From the cell containing the given text, extract its center point as [x, y] coordinate. 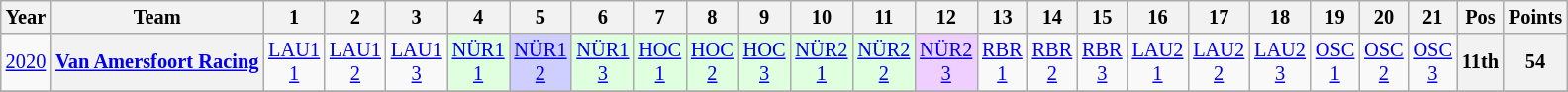
NÜR13 [602, 62]
3 [417, 17]
21 [1433, 17]
HOC2 [713, 62]
LAU23 [1280, 62]
HOC1 [659, 62]
OSC2 [1384, 62]
13 [1002, 17]
11 [883, 17]
LAU22 [1219, 62]
RBR2 [1052, 62]
19 [1334, 17]
Points [1535, 17]
8 [713, 17]
RBR3 [1102, 62]
14 [1052, 17]
4 [479, 17]
15 [1102, 17]
Van Amersfoort Racing [156, 62]
OSC3 [1433, 62]
11th [1481, 62]
LAU13 [417, 62]
7 [659, 17]
NÜR12 [540, 62]
NÜR23 [946, 62]
54 [1535, 62]
10 [822, 17]
Pos [1481, 17]
17 [1219, 17]
NÜR11 [479, 62]
20 [1384, 17]
HOC3 [764, 62]
LAU11 [294, 62]
LAU12 [355, 62]
NÜR22 [883, 62]
6 [602, 17]
9 [764, 17]
1 [294, 17]
NÜR21 [822, 62]
2 [355, 17]
OSC1 [1334, 62]
RBR1 [1002, 62]
LAU21 [1158, 62]
18 [1280, 17]
Year [26, 17]
5 [540, 17]
2020 [26, 62]
16 [1158, 17]
12 [946, 17]
Team [156, 17]
